Pinpoint the cell where the given text exists, returning its [X, Y] midpoint coordinate. 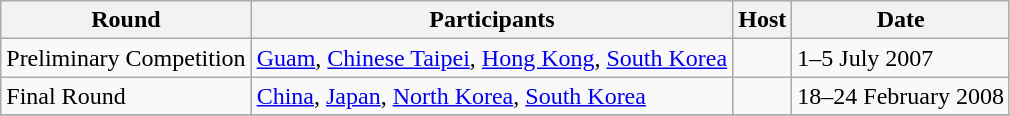
Final Round [126, 96]
18–24 February 2008 [901, 96]
Participants [492, 20]
Date [901, 20]
China, Japan, North Korea, South Korea [492, 96]
Preliminary Competition [126, 58]
Host [762, 20]
Guam, Chinese Taipei, Hong Kong, South Korea [492, 58]
1–5 July 2007 [901, 58]
Round [126, 20]
